Return [X, Y] of the center of cell containing provided text 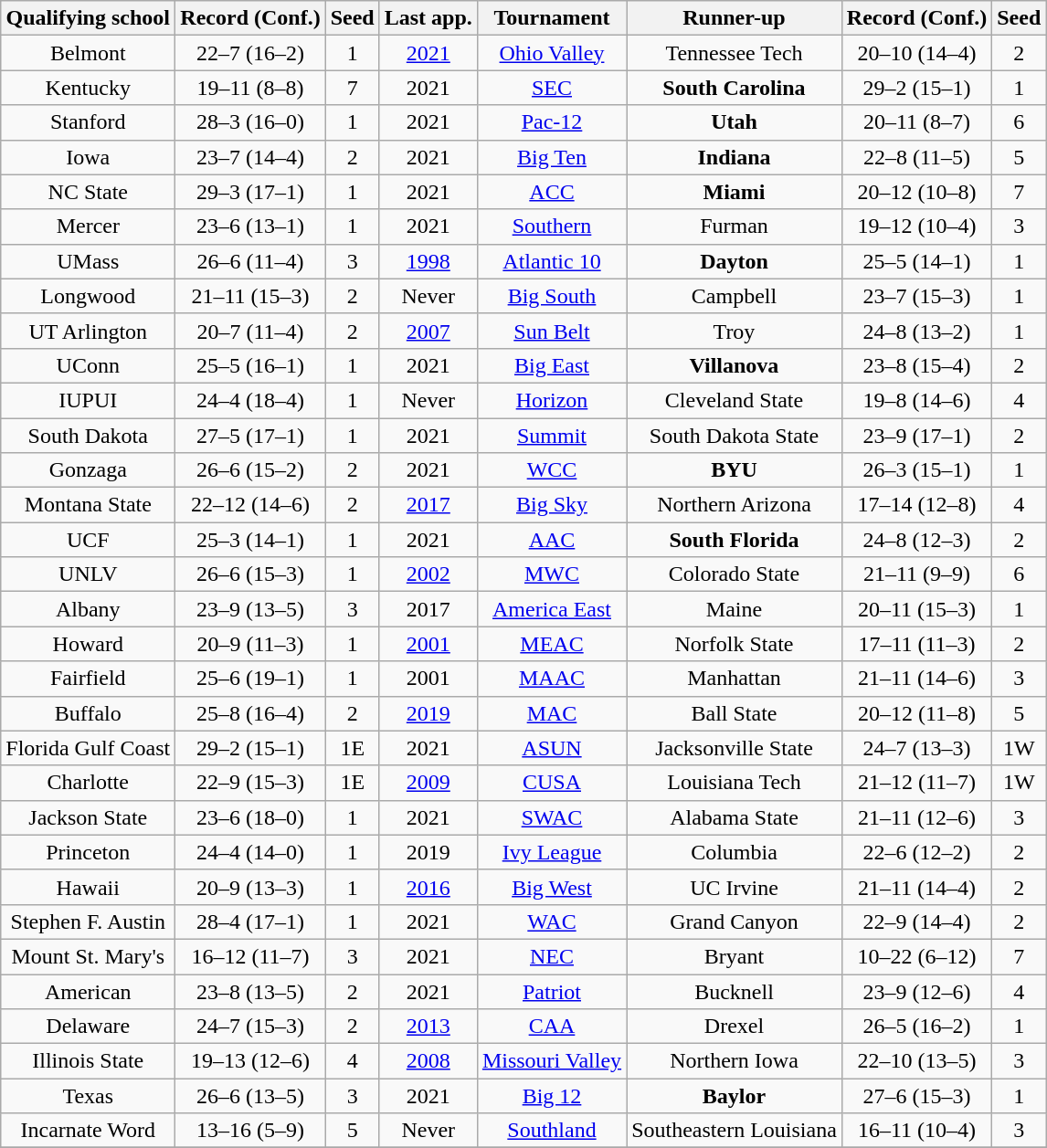
23–6 (13–1) [250, 226]
Troy [735, 331]
Ohio Valley [552, 53]
19–13 (12–6) [250, 1061]
UC Irvine [735, 887]
Pac-12 [552, 122]
22–9 (15–3) [250, 783]
19–12 (10–4) [916, 226]
25–8 (16–4) [250, 713]
MEAC [552, 644]
Big 12 [552, 1096]
South Dakota [88, 436]
27–6 (15–3) [916, 1096]
23–9 (12–6) [916, 991]
Big South [552, 296]
Jackson State [88, 817]
16–11 (10–4) [916, 1131]
28–3 (16–0) [250, 122]
Belmont [88, 53]
Ivy League [552, 852]
Longwood [88, 296]
UCF [88, 540]
Maine [735, 609]
Horizon [552, 400]
Big East [552, 365]
24–8 (13–2) [916, 331]
20–12 (11–8) [916, 713]
22–9 (14–4) [916, 922]
Tournament [552, 18]
Qualifying school [88, 18]
Baylor [735, 1096]
Patriot [552, 991]
NC State [88, 192]
23–8 (13–5) [250, 991]
Hawaii [88, 887]
South Dakota State [735, 436]
24–4 (14–0) [250, 852]
MAC [552, 713]
20–9 (13–3) [250, 887]
24–8 (12–3) [916, 540]
Norfolk State [735, 644]
Indiana [735, 157]
2013 [428, 1027]
Stanford [88, 122]
Colorado State [735, 574]
WAC [552, 922]
Texas [88, 1096]
1998 [428, 261]
Miami [735, 192]
2008 [428, 1061]
21–11 (15–3) [250, 296]
Big Sky [552, 505]
Incarnate Word [88, 1131]
26–6 (11–4) [250, 261]
UMass [88, 261]
WCC [552, 470]
Dayton [735, 261]
Last app. [428, 18]
19–11 (8–8) [250, 88]
27–5 (17–1) [250, 436]
23–9 (17–1) [916, 436]
Big Ten [552, 157]
UT Arlington [88, 331]
20–9 (11–3) [250, 644]
20–7 (11–4) [250, 331]
IUPUI [88, 400]
Furman [735, 226]
SEC [552, 88]
Gonzaga [88, 470]
NEC [552, 956]
2002 [428, 574]
Mercer [88, 226]
Northern Iowa [735, 1061]
Runner-up [735, 18]
MAAC [552, 679]
SWAC [552, 817]
17–14 (12–8) [916, 505]
Southland [552, 1131]
Northern Arizona [735, 505]
ACC [552, 192]
26–6 (15–3) [250, 574]
24–4 (18–4) [250, 400]
24–7 (15–3) [250, 1027]
ASUN [552, 748]
Manhattan [735, 679]
Missouri Valley [552, 1061]
Atlantic 10 [552, 261]
Bucknell [735, 991]
Utah [735, 122]
UConn [88, 365]
Ball State [735, 713]
MWC [552, 574]
American [88, 991]
UNLV [88, 574]
26–6 (13–5) [250, 1096]
Campbell [735, 296]
Montana State [88, 505]
America East [552, 609]
21–11 (14–4) [916, 887]
South Carolina [735, 88]
2009 [428, 783]
Buffalo [88, 713]
Mount St. Mary's [88, 956]
25–5 (16–1) [250, 365]
25–5 (14–1) [916, 261]
Charlotte [88, 783]
Columbia [735, 852]
23–7 (15–3) [916, 296]
29–3 (17–1) [250, 192]
Southeastern Louisiana [735, 1131]
Louisiana Tech [735, 783]
16–12 (11–7) [250, 956]
25–6 (19–1) [250, 679]
22–7 (16–2) [250, 53]
Iowa [88, 157]
CAA [552, 1027]
21–11 (9–9) [916, 574]
Southern [552, 226]
Delaware [88, 1027]
Grand Canyon [735, 922]
22–6 (12–2) [916, 852]
Jacksonville State [735, 748]
Cleveland State [735, 400]
Princeton [88, 852]
Tennessee Tech [735, 53]
CUSA [552, 783]
Bryant [735, 956]
22–8 (11–5) [916, 157]
21–11 (14–6) [916, 679]
Big West [552, 887]
20–12 (10–8) [916, 192]
23–9 (13–5) [250, 609]
Kentucky [88, 88]
21–12 (11–7) [916, 783]
23–6 (18–0) [250, 817]
13–16 (5–9) [250, 1131]
20–11 (8–7) [916, 122]
Florida Gulf Coast [88, 748]
23–7 (14–4) [250, 157]
Alabama State [735, 817]
2016 [428, 887]
2007 [428, 331]
20–10 (14–4) [916, 53]
Stephen F. Austin [88, 922]
AAC [552, 540]
21–11 (12–6) [916, 817]
South Florida [735, 540]
26–6 (15–2) [250, 470]
24–7 (13–3) [916, 748]
19–8 (14–6) [916, 400]
22–10 (13–5) [916, 1061]
Drexel [735, 1027]
Villanova [735, 365]
Fairfield [88, 679]
23–8 (15–4) [916, 365]
20–11 (15–3) [916, 609]
28–4 (17–1) [250, 922]
Howard [88, 644]
22–12 (14–6) [250, 505]
10–22 (6–12) [916, 956]
BYU [735, 470]
26–3 (15–1) [916, 470]
17–11 (11–3) [916, 644]
Albany [88, 609]
26–5 (16–2) [916, 1027]
Sun Belt [552, 331]
Summit [552, 436]
Illinois State [88, 1061]
25–3 (14–1) [250, 540]
